For the text-containing cell, return its midpoint in (X, Y) coordinate format. 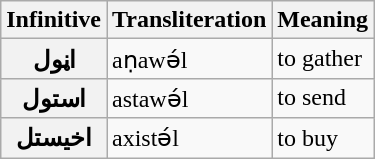
to gather (323, 59)
اڼول (54, 59)
Meaning (323, 20)
to buy (323, 138)
astawə́l (188, 98)
Infinitive (54, 20)
استول (54, 98)
to send (323, 98)
axistə́l (188, 138)
aṇawə́l (188, 59)
اخيستل (54, 138)
Transliteration (188, 20)
